Pinpoint the cell where the given text exists, returning its (X, Y) midpoint coordinate. 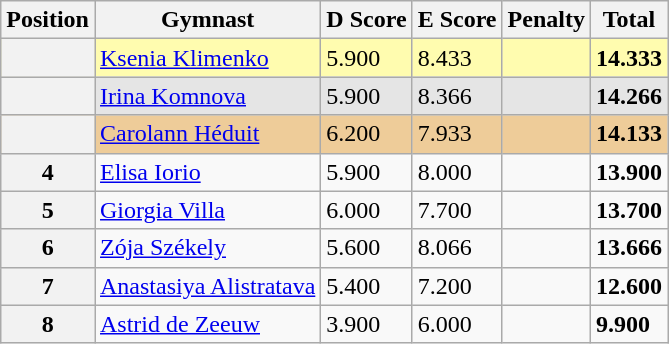
14.266 (628, 96)
Astrid de Zeeuw (207, 324)
Carolann Héduit (207, 134)
Total (628, 20)
7.700 (457, 210)
9.900 (628, 324)
7.200 (457, 286)
8.433 (457, 58)
14.333 (628, 58)
14.133 (628, 134)
6 (48, 248)
7 (48, 286)
4 (48, 172)
5.400 (366, 286)
12.600 (628, 286)
Penalty (546, 20)
6.200 (366, 134)
8.366 (457, 96)
E Score (457, 20)
Irina Komnova (207, 96)
Zója Székely (207, 248)
13.666 (628, 248)
13.700 (628, 210)
Position (48, 20)
5.600 (366, 248)
Elisa Iorio (207, 172)
3.900 (366, 324)
Gymnast (207, 20)
7.933 (457, 134)
Ksenia Klimenko (207, 58)
Anastasiya Alistratava (207, 286)
D Score (366, 20)
8.000 (457, 172)
8 (48, 324)
5 (48, 210)
13.900 (628, 172)
Giorgia Villa (207, 210)
8.066 (457, 248)
